Return the (X, Y) coordinate for the center point of the cell that contains the specified text.  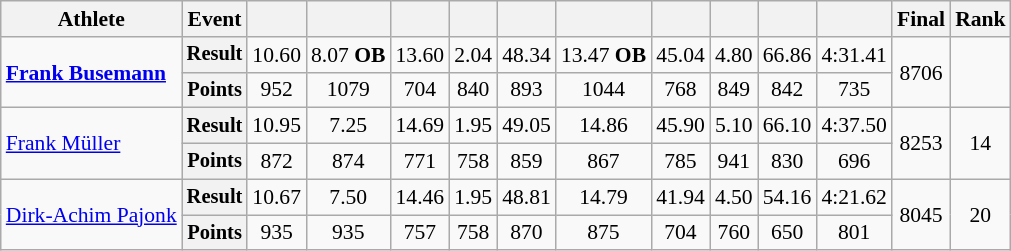
785 (680, 162)
696 (854, 162)
859 (526, 162)
Final (921, 19)
14.69 (420, 126)
66.86 (788, 55)
14 (980, 144)
842 (788, 90)
875 (604, 233)
54.16 (788, 197)
8706 (921, 72)
952 (276, 90)
768 (680, 90)
757 (420, 233)
760 (734, 233)
1044 (604, 90)
2.04 (473, 55)
7.25 (348, 126)
Dirk-Achim Pajonk (92, 214)
4:21.62 (854, 197)
66.10 (788, 126)
Athlete (92, 19)
Frank Müller (92, 144)
4:31.41 (854, 55)
Event (215, 19)
10.60 (276, 55)
10.67 (276, 197)
830 (788, 162)
872 (276, 162)
650 (788, 233)
801 (854, 233)
10.95 (276, 126)
20 (980, 214)
5.10 (734, 126)
Frank Busemann (92, 72)
1079 (348, 90)
874 (348, 162)
8045 (921, 214)
840 (473, 90)
41.94 (680, 197)
849 (734, 90)
48.34 (526, 55)
Rank (980, 19)
45.90 (680, 126)
14.86 (604, 126)
867 (604, 162)
48.81 (526, 197)
13.60 (420, 55)
941 (734, 162)
893 (526, 90)
14.46 (420, 197)
8.07 OB (348, 55)
771 (420, 162)
4:37.50 (854, 126)
13.47 OB (604, 55)
4.50 (734, 197)
8253 (921, 144)
870 (526, 233)
45.04 (680, 55)
7.50 (348, 197)
735 (854, 90)
14.79 (604, 197)
4.80 (734, 55)
49.05 (526, 126)
